Determine the (X, Y) coordinate at the center of the cell enclosing the given text.  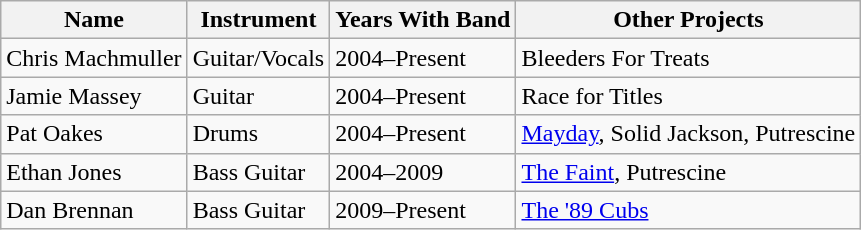
Years With Band (423, 20)
Name (94, 20)
Drums (258, 134)
Mayday, Solid Jackson, Putrescine (688, 134)
2009–Present (423, 210)
Instrument (258, 20)
Dan Brennan (94, 210)
Guitar/Vocals (258, 58)
Ethan Jones (94, 172)
Chris Machmuller (94, 58)
Race for Titles (688, 96)
The '89 Cubs (688, 210)
Jamie Massey (94, 96)
Guitar (258, 96)
Bleeders For Treats (688, 58)
Other Projects (688, 20)
Pat Oakes (94, 134)
The Faint, Putrescine (688, 172)
2004–2009 (423, 172)
